Scan for the cell matching the given text and deliver its (x, y) coordinate at center. 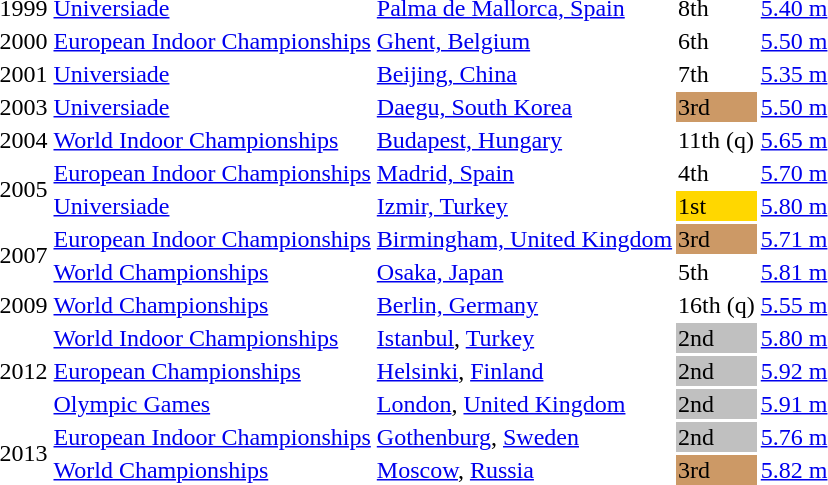
Beijing, China (524, 74)
Gothenburg, Sweden (524, 437)
European Championships (212, 371)
Istanbul, Turkey (524, 338)
Madrid, Spain (524, 173)
Helsinki, Finland (524, 371)
1st (717, 206)
Ghent, Belgium (524, 41)
Budapest, Hungary (524, 140)
5th (717, 272)
London, United Kingdom (524, 404)
16th (q) (717, 305)
Izmir, Turkey (524, 206)
Birmingham, United Kingdom (524, 239)
7th (717, 74)
Daegu, South Korea (524, 107)
11th (q) (717, 140)
4th (717, 173)
Olympic Games (212, 404)
Berlin, Germany (524, 305)
6th (717, 41)
Osaka, Japan (524, 272)
Moscow, Russia (524, 470)
